Search for the cell housing the specified text and yield its (X, Y) center coordinate. 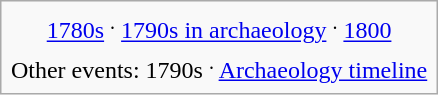
Other events: 1790s . Archaeology timeline (218, 67)
1780s . 1790s in archaeology . 1800 (218, 27)
